Detect which cell encompasses the target text, then output its [X, Y] center coordinate. 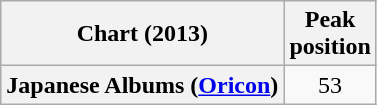
Peakposition [330, 34]
53 [330, 85]
Chart (2013) [142, 34]
Japanese Albums (Oricon) [142, 85]
